Search for the cell housing the specified text and yield its (X, Y) center coordinate. 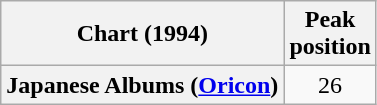
Japanese Albums (Oricon) (142, 85)
26 (330, 85)
Chart (1994) (142, 34)
Peakposition (330, 34)
